From the cell containing the given text, extract its center point as (x, y) coordinate. 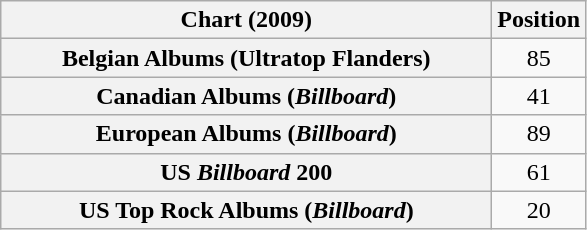
European Albums (Billboard) (246, 134)
Chart (2009) (246, 20)
20 (539, 210)
41 (539, 96)
85 (539, 58)
Belgian Albums (Ultratop Flanders) (246, 58)
US Top Rock Albums (Billboard) (246, 210)
61 (539, 172)
Canadian Albums (Billboard) (246, 96)
US Billboard 200 (246, 172)
Position (539, 20)
89 (539, 134)
